Locate the cell with the specified text and output its (x, y) center coordinate. 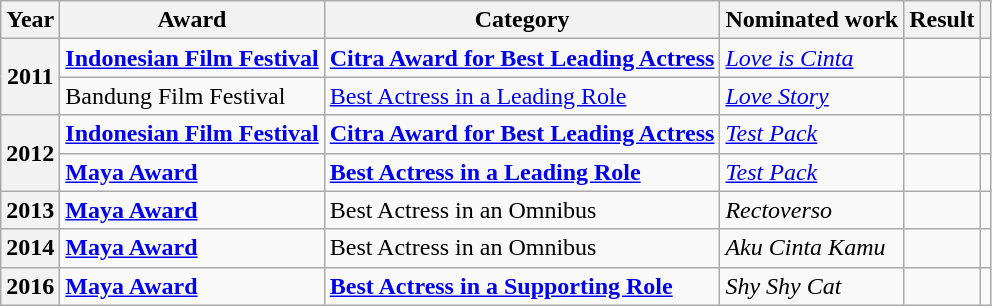
Rectoverso (812, 210)
Result (942, 20)
Category (522, 20)
2016 (30, 286)
Best Actress in a Supporting Role (522, 286)
2014 (30, 248)
Shy Shy Cat (812, 286)
2013 (30, 210)
Bandung Film Festival (192, 96)
Year (30, 20)
Aku Cinta Kamu (812, 248)
Love Story (812, 96)
2012 (30, 153)
Award (192, 20)
Love is Cinta (812, 58)
2011 (30, 77)
Nominated work (812, 20)
